From the cell containing the given text, extract its center point as (X, Y) coordinate. 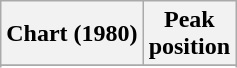
Peakposition (189, 34)
Chart (1980) (72, 34)
